Search for the cell housing the specified text and yield its (X, Y) center coordinate. 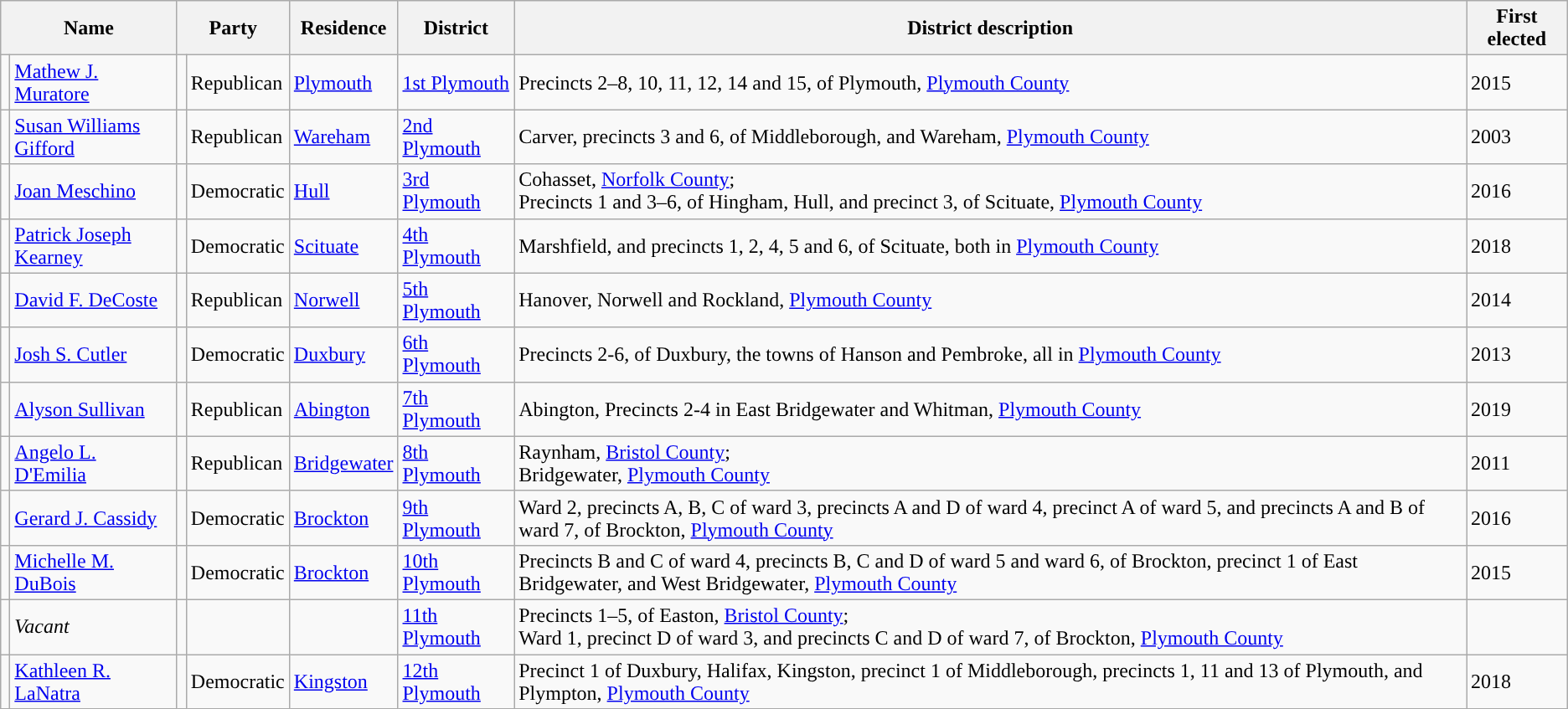
Josh S. Cutler (94, 355)
David F. DeCoste (94, 300)
Wareham (343, 137)
Duxbury (343, 355)
First elected (1518, 28)
Ward 2, precincts A, B, C of ward 3, precincts A and D of ward 4, precinct A of ward 5, and precincts A and B of ward 7, of Brockton, Plymouth County (990, 517)
Scituate (343, 246)
Bridgewater (343, 464)
District (456, 28)
10th Plymouth (456, 573)
5th Plymouth (456, 300)
Hull (343, 191)
7th Plymouth (456, 408)
Abington, Precincts 2-4 in East Bridgewater and Whitman, Plymouth County (990, 408)
Gerard J. Cassidy (94, 517)
Plymouth (343, 82)
Precinct 1 of Duxbury, Halifax, Kingston, precinct 1 of Middleborough, precincts 1, 11 and 13 of Plymouth, and Plympton, Plymouth County (990, 681)
Angelo L. D'Emilia (94, 464)
12th Plymouth (456, 681)
Kathleen R. LaNatra (94, 681)
9th Plymouth (456, 517)
Precincts 1–5, of Easton, Bristol County;Ward 1, precinct D of ward 3, and precincts C and D of ward 7, of Brockton, Plymouth County (990, 626)
2011 (1518, 464)
Alyson Sullivan (94, 408)
3rd Plymouth (456, 191)
Abington (343, 408)
Residence (343, 28)
4th Plymouth (456, 246)
Vacant (94, 626)
Hanover, Norwell and Rockland, Plymouth County (990, 300)
1st Plymouth (456, 82)
2014 (1518, 300)
Marshfield, and precincts 1, 2, 4, 5 and 6, of Scituate, both in Plymouth County (990, 246)
Name (89, 28)
District description (990, 28)
2003 (1518, 137)
2019 (1518, 408)
Cohasset, Norfolk County;Precincts 1 and 3–6, of Hingham, Hull, and precinct 3, of Scituate, Plymouth County (990, 191)
Patrick Joseph Kearney (94, 246)
Kingston (343, 681)
2nd Plymouth (456, 137)
Carver, precincts 3 and 6, of Middleborough, and Wareham, Plymouth County (990, 137)
8th Plymouth (456, 464)
Joan Meschino (94, 191)
Party (233, 28)
Michelle M. DuBois (94, 573)
Norwell (343, 300)
Raynham, Bristol County;Bridgewater, Plymouth County (990, 464)
Precincts 2–8, 10, 11, 12, 14 and 15, of Plymouth, Plymouth County (990, 82)
6th Plymouth (456, 355)
Susan Williams Gifford (94, 137)
2013 (1518, 355)
Precincts 2-6, of Duxbury, the towns of Hanson and Pembroke, all in Plymouth County (990, 355)
Mathew J. Muratore (94, 82)
11th Plymouth (456, 626)
